Provide the (X, Y) coordinate of the cell's center where the given text is located.  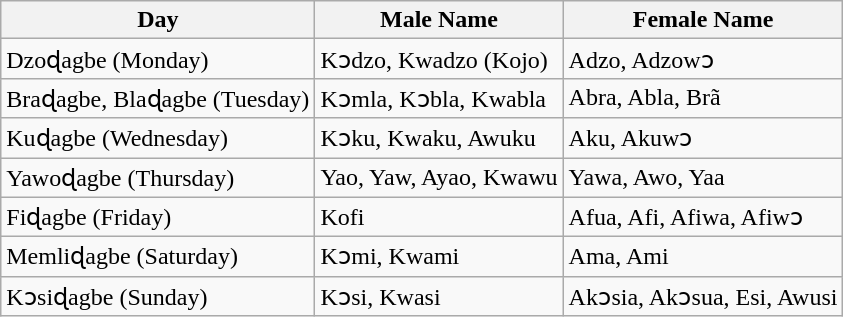
Fiɖagbe (Friday) (158, 217)
Dzoɖagbe (Monday) (158, 59)
Kɔdzo, Kwadzo (Kojo) (439, 59)
Akɔsia, Akɔsua, Esi, Awusi (703, 296)
Kɔku, Kwaku, Awuku (439, 138)
Yawoɖagbe (Thursday) (158, 178)
Abra, Abla, Brã (703, 98)
Adzo, Adzowɔ (703, 59)
Female Name (703, 20)
Kuɖagbe (Wednesday) (158, 138)
Yawa, Awo, Yaa (703, 178)
Male Name (439, 20)
Kɔmla, Kɔbla, Kwabla (439, 98)
Kɔsi, Kwasi (439, 296)
Braɖagbe, Blaɖagbe (Tuesday) (158, 98)
Day (158, 20)
Memliɖagbe (Saturday) (158, 257)
Ama, Ami (703, 257)
Yao, Yaw, Ayao, Kwawu (439, 178)
Aku, Akuwɔ (703, 138)
Kɔmi, Kwami (439, 257)
Kɔsiɖagbe (Sunday) (158, 296)
Kofi (439, 217)
Afua, Afi, Afiwa, Afiwɔ (703, 217)
